Return [X, Y] of the center of cell containing provided text 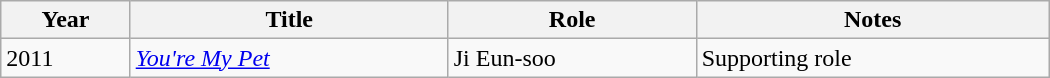
Ji Eun-soo [572, 58]
Year [66, 20]
Notes [872, 20]
You're My Pet [289, 58]
Supporting role [872, 58]
2011 [66, 58]
Role [572, 20]
Title [289, 20]
